Scan for the cell matching the given text and deliver its [X, Y] coordinate at center. 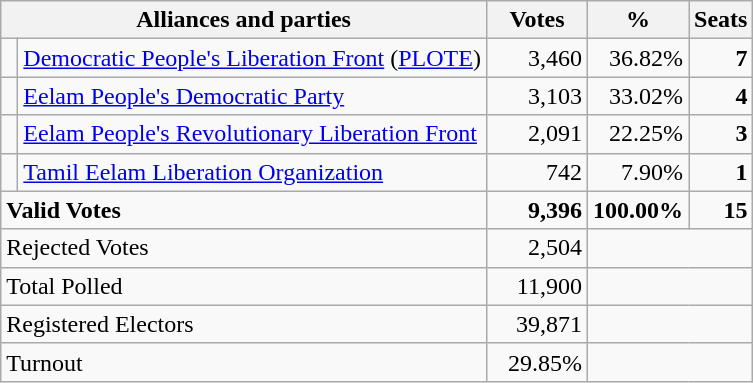
4 [721, 96]
742 [536, 172]
3,103 [536, 96]
29.85% [536, 362]
% [638, 20]
7 [721, 58]
Registered Electors [244, 324]
9,396 [536, 210]
Turnout [244, 362]
Eelam People's Democratic Party [252, 96]
Total Polled [244, 286]
15 [721, 210]
2,091 [536, 134]
39,871 [536, 324]
11,900 [536, 286]
1 [721, 172]
Democratic People's Liberation Front (PLOTE) [252, 58]
22.25% [638, 134]
Votes [536, 20]
Seats [721, 20]
Rejected Votes [244, 248]
7.90% [638, 172]
2,504 [536, 248]
Alliances and parties [244, 20]
36.82% [638, 58]
3,460 [536, 58]
Valid Votes [244, 210]
33.02% [638, 96]
Tamil Eelam Liberation Organization [252, 172]
3 [721, 134]
100.00% [638, 210]
Eelam People's Revolutionary Liberation Front [252, 134]
